Determine the (X, Y) coordinate at the center of the cell enclosing the given text.  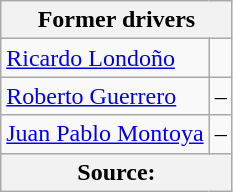
Former drivers (116, 20)
Juan Pablo Montoya (105, 134)
Source: (116, 172)
Ricardo Londoño (105, 58)
Roberto Guerrero (105, 96)
